Extract the (x, y) coordinate from the center of the cell holding the provided text.  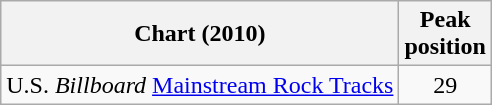
Peakposition (445, 34)
U.S. Billboard Mainstream Rock Tracks (200, 85)
Chart (2010) (200, 34)
29 (445, 85)
